Detect which cell encompasses the target text, then output its [x, y] center coordinate. 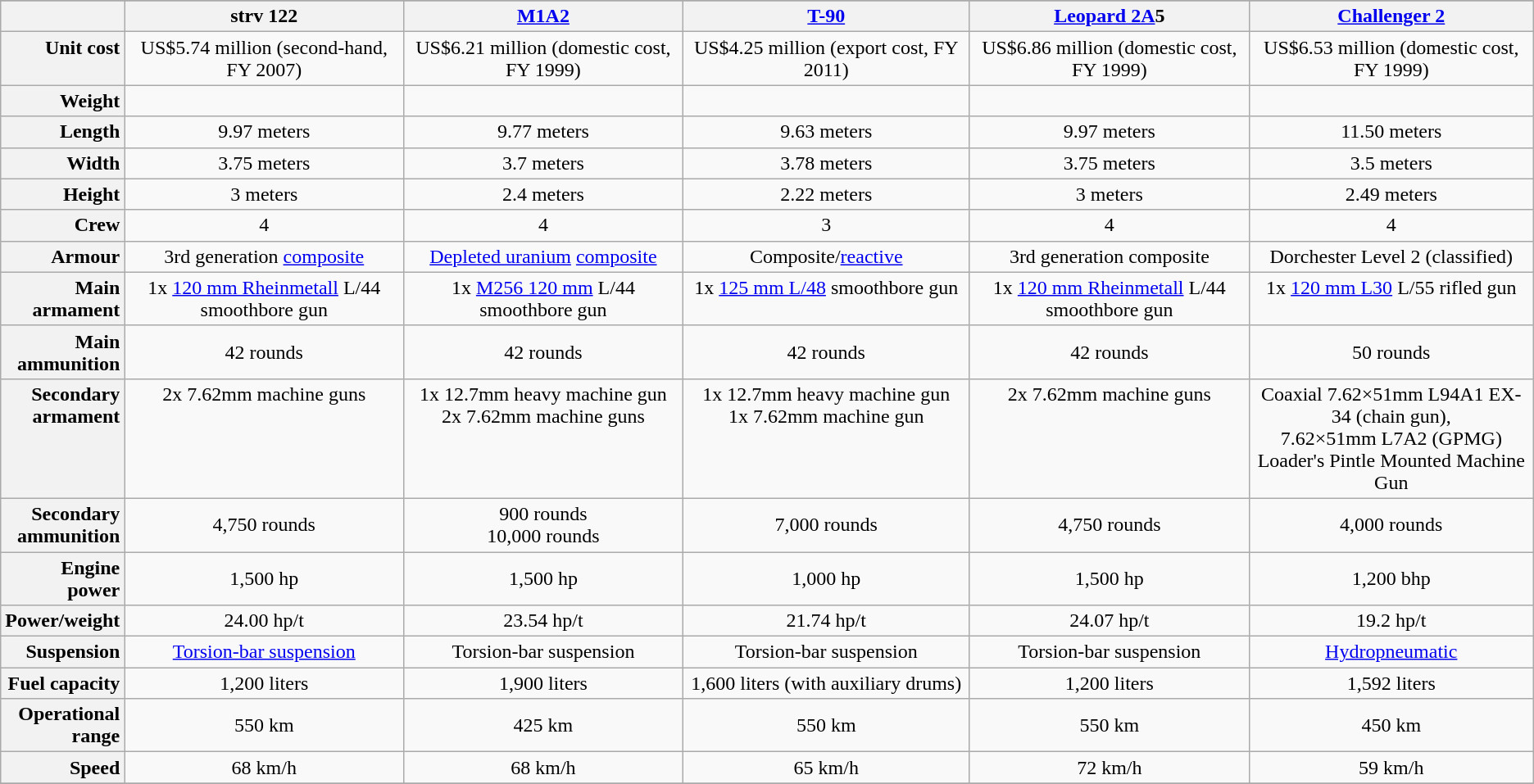
Challenger 2 [1391, 16]
Power/weight [62, 621]
Height [62, 194]
US$5.74 million (second-hand, FY 2007) [264, 59]
1x 12.7mm heavy machine gun 1x 7.62mm machine gun [826, 438]
2.22 meters [826, 194]
24.07 hp/t [1110, 621]
Width [62, 163]
Operational range [62, 726]
24.00 hp/t [264, 621]
1x 12.7mm heavy machine gun 2x 7.62mm machine guns [543, 438]
3.78 meters [826, 163]
Main ammunition [62, 352]
4,000 rounds [1391, 524]
US$4.25 million (export cost, FY 2011) [826, 59]
Speed [62, 768]
US$6.86 million (domestic cost, FY 1999) [1110, 59]
Unit cost [62, 59]
Depleted uranium composite [543, 256]
3 [826, 225]
23.54 hp/t [543, 621]
1,000 hp [826, 578]
Crew [62, 225]
Armour [62, 256]
Leopard 2A5 [1110, 16]
Weight [62, 101]
9.77 meters [543, 132]
1x M256 120 mm L/44 smoothbore gun [543, 298]
1x 125 mm L/48 smoothbore gun [826, 298]
Dorchester Level 2 (classified) [1391, 256]
3.5 meters [1391, 163]
11.50 meters [1391, 132]
1,600 liters (with auxiliary drums) [826, 683]
Main armament [62, 298]
strv 122 [264, 16]
72 km/h [1110, 768]
1,900 liters [543, 683]
Fuel capacity [62, 683]
US$6.21 million (domestic cost, FY 1999) [543, 59]
2.4 meters [543, 194]
T-90 [826, 16]
1,592 liters [1391, 683]
1,200 bhp [1391, 578]
M1A2 [543, 16]
21.74 hp/t [826, 621]
Suspension [62, 652]
Engine power [62, 578]
7,000 rounds [826, 524]
Coaxial 7.62×51mm L94A1 EX-34 (chain gun), 7.62×51mm L7A2 (GPMG) Loader's Pintle Mounted Machine Gun [1391, 438]
900 rounds 10,000 rounds [543, 524]
2.49 meters [1391, 194]
450 km [1391, 726]
65 km/h [826, 768]
59 km/h [1391, 768]
3.7 meters [543, 163]
Secondary armament [62, 438]
Composite/reactive [826, 256]
9.63 meters [826, 132]
Hydropneumatic [1391, 652]
US$6.53 million (domestic cost, FY 1999) [1391, 59]
Secondary ammunition [62, 524]
1x 120 mm L30 L/55 rifled gun [1391, 298]
19.2 hp/t [1391, 621]
Length [62, 132]
50 rounds [1391, 352]
425 km [543, 726]
